Capture the cell that displays the provided text and extract its (x, y) central coordinate. 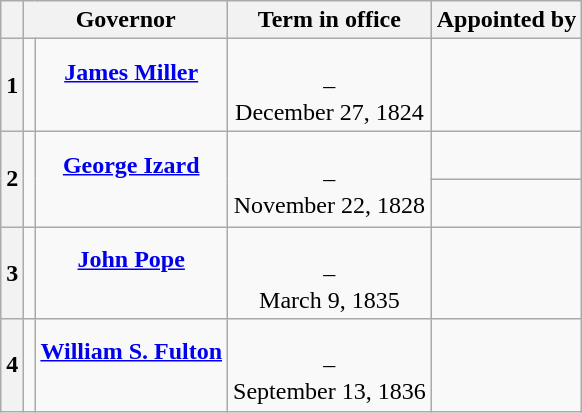
William S. Fulton (132, 365)
2 (12, 179)
–September 13, 1836 (330, 365)
–March 9, 1835 (330, 273)
Term in office (330, 20)
3 (12, 273)
James Miller (132, 85)
George Izard (132, 179)
4 (12, 365)
Appointed by (506, 20)
Governor (126, 20)
1 (12, 85)
–December 27, 1824 (330, 85)
John Pope (132, 273)
–November 22, 1828 (330, 179)
